From the cell containing the given text, extract its center point as (x, y) coordinate. 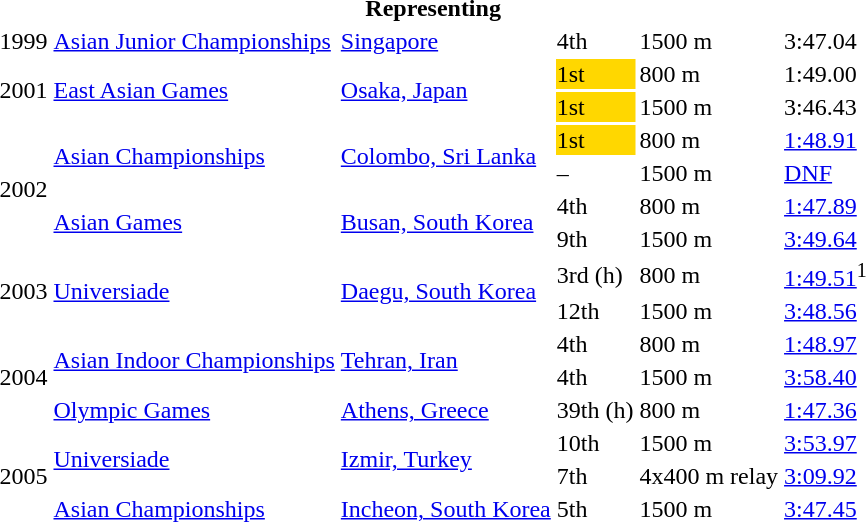
Osaka, Japan (446, 90)
Daegu, South Korea (446, 292)
9th (595, 239)
Athens, Greece (446, 410)
Busan, South Korea (446, 222)
Asian Junior Championships (194, 41)
East Asian Games (194, 90)
Singapore (446, 41)
Olympic Games (194, 410)
12th (595, 311)
Asian Indoor Championships (194, 360)
10th (595, 443)
Colombo, Sri Lanka (446, 156)
Izmir, Turkey (446, 460)
Asian Games (194, 222)
Tehran, Iran (446, 360)
7th (595, 476)
Asian Championships (194, 156)
39th (h) (595, 410)
3rd (h) (595, 275)
4x400 m relay (709, 476)
– (595, 173)
